Extract the (x, y) coordinate from the center of the cell holding the provided text.  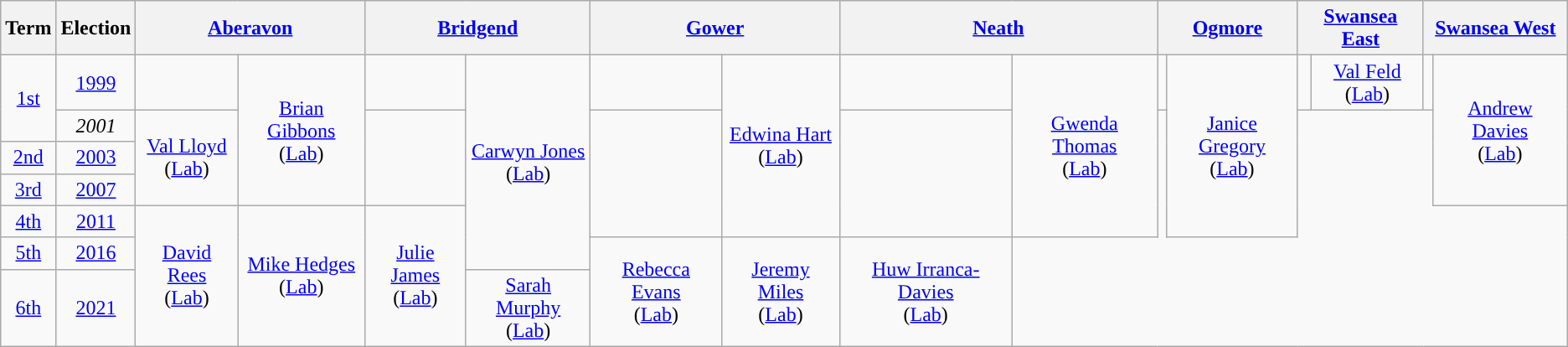
2016 (95, 253)
Sarah Murphy(Lab) (528, 308)
Brian Gibbons(Lab) (302, 131)
Term (28, 28)
Gower (715, 28)
Edwina Hart(Lab) (781, 146)
Neath (998, 28)
Val Lloyd(Lab) (187, 158)
2003 (95, 158)
5th (28, 253)
Ogmore (1228, 28)
Julie James(Lab) (415, 276)
Bridgend (477, 28)
Swansea West (1495, 28)
1st (28, 99)
2021 (95, 308)
3rd (28, 189)
Gwenda Thomas(Lab) (1085, 146)
Huw Irranca-Davies(Lab) (926, 292)
2011 (95, 221)
Andrew Davies(Lab) (1499, 131)
David Rees(Lab) (187, 276)
Aberavon (250, 28)
Carwyn Jones(Lab) (528, 163)
Janice Gregory(Lab) (1233, 146)
2nd (28, 158)
Swansea East (1360, 28)
Val Feld(Lab) (1367, 82)
2007 (95, 189)
Jeremy Miles(Lab) (781, 292)
Rebecca Evans(Lab) (657, 292)
6th (28, 308)
4th (28, 221)
1999 (95, 82)
2001 (95, 126)
Mike Hedges(Lab) (302, 276)
Election (95, 28)
